Output the (X, Y) coordinate of the center of the cell containing the given text.  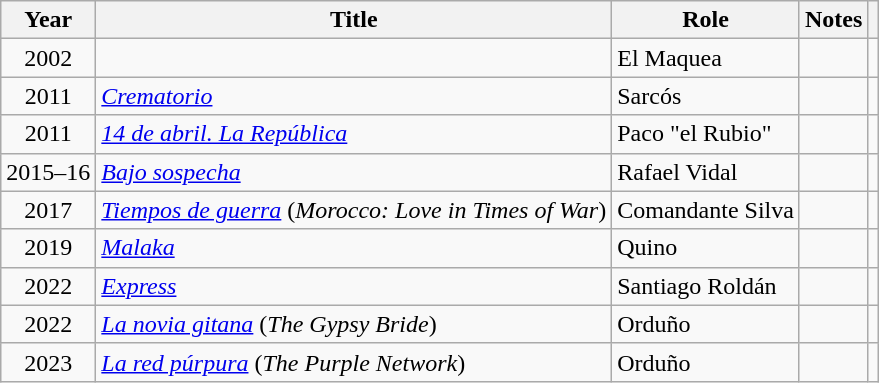
La novia gitana (The Gypsy Bride) (354, 324)
Express (354, 286)
El Maquea (706, 58)
Sarcós (706, 96)
Year (48, 20)
Tiempos de guerra (Morocco: Love in Times of War) (354, 210)
2017 (48, 210)
2019 (48, 248)
Title (354, 20)
Crematorio (354, 96)
Rafael Vidal (706, 172)
Malaka (354, 248)
Notes (833, 20)
14 de abril. La República (354, 134)
Santiago Roldán (706, 286)
2015–16 (48, 172)
Comandante Silva (706, 210)
Paco "el Rubio" (706, 134)
2002 (48, 58)
La red púrpura (The Purple Network) (354, 362)
2023 (48, 362)
Bajo sospecha (354, 172)
Role (706, 20)
Quino (706, 248)
